Search for the cell housing the specified text and yield its (x, y) center coordinate. 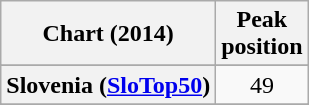
Chart (2014) (108, 34)
Peakposition (262, 34)
Slovenia (SloTop50) (108, 85)
49 (262, 85)
